Detect which cell encompasses the target text, then output its (X, Y) center coordinate. 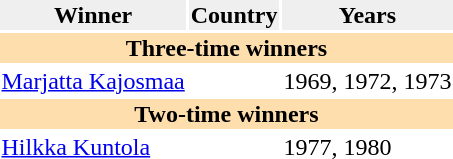
Two-time winners (226, 114)
1969, 1972, 1973 (368, 81)
Years (368, 15)
Country (234, 15)
Three-time winners (226, 48)
Winner (93, 15)
Marjatta Kajosmaa (93, 81)
